Output the [X, Y] coordinate of the center of the cell containing the given text.  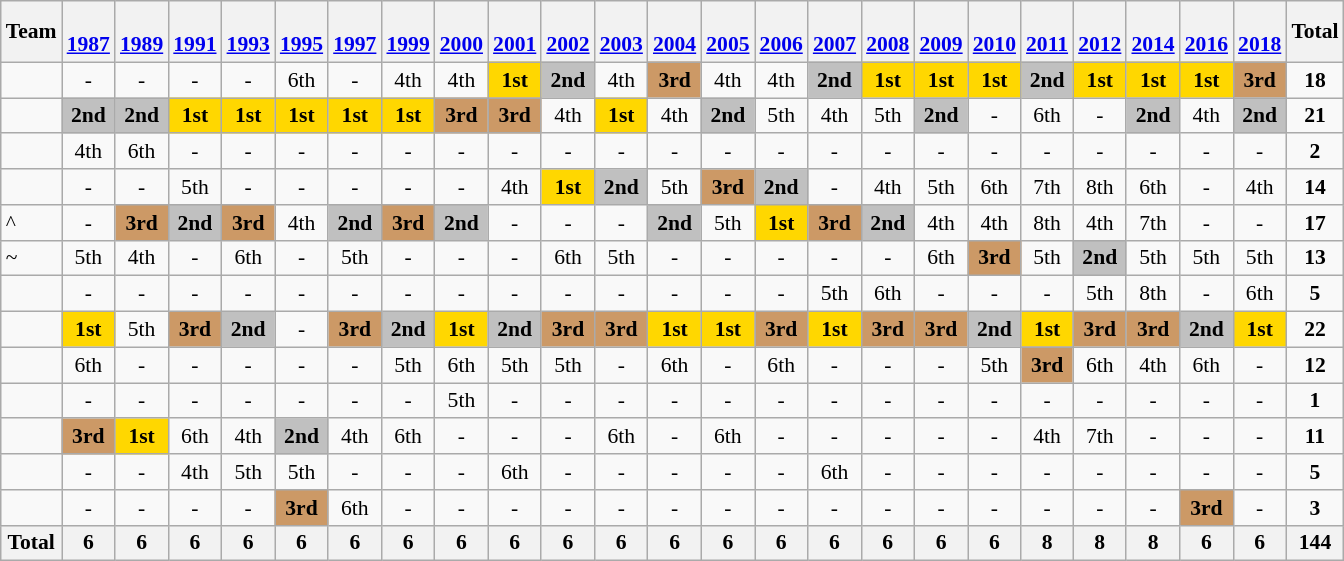
2009 [940, 32]
1995 [302, 32]
14 [1314, 187]
~ [32, 258]
2014 [1152, 32]
18 [1314, 80]
1987 [88, 32]
12 [1314, 365]
2007 [834, 32]
21 [1314, 116]
1 [1314, 401]
1989 [142, 32]
1993 [248, 32]
2018 [1260, 32]
2004 [674, 32]
22 [1314, 330]
1999 [408, 32]
144 [1314, 543]
2008 [888, 32]
3 [1314, 508]
2000 [462, 32]
1991 [194, 32]
2002 [568, 32]
2012 [1100, 32]
1997 [354, 32]
Team [32, 32]
^ [32, 223]
11 [1314, 437]
2005 [728, 32]
2010 [994, 32]
2006 [782, 32]
13 [1314, 258]
17 [1314, 223]
2011 [1047, 32]
2003 [622, 32]
2 [1314, 152]
2001 [514, 32]
2016 [1206, 32]
